Provide the (X, Y) coordinate of the cell's center where the given text is located.  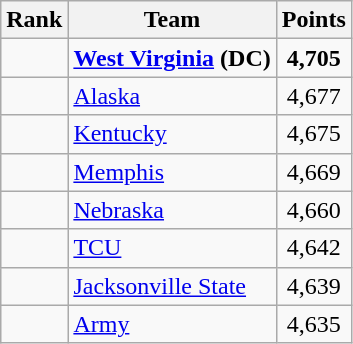
4,642 (314, 248)
Rank (34, 20)
4,675 (314, 134)
4,639 (314, 286)
4,635 (314, 324)
TCU (172, 248)
Team (172, 20)
West Virginia (DC) (172, 58)
Nebraska (172, 210)
4,669 (314, 172)
Kentucky (172, 134)
4,677 (314, 96)
4,660 (314, 210)
Memphis (172, 172)
Alaska (172, 96)
Jacksonville State (172, 286)
4,705 (314, 58)
Points (314, 20)
Army (172, 324)
